Return (x, y) of the center of cell containing provided text 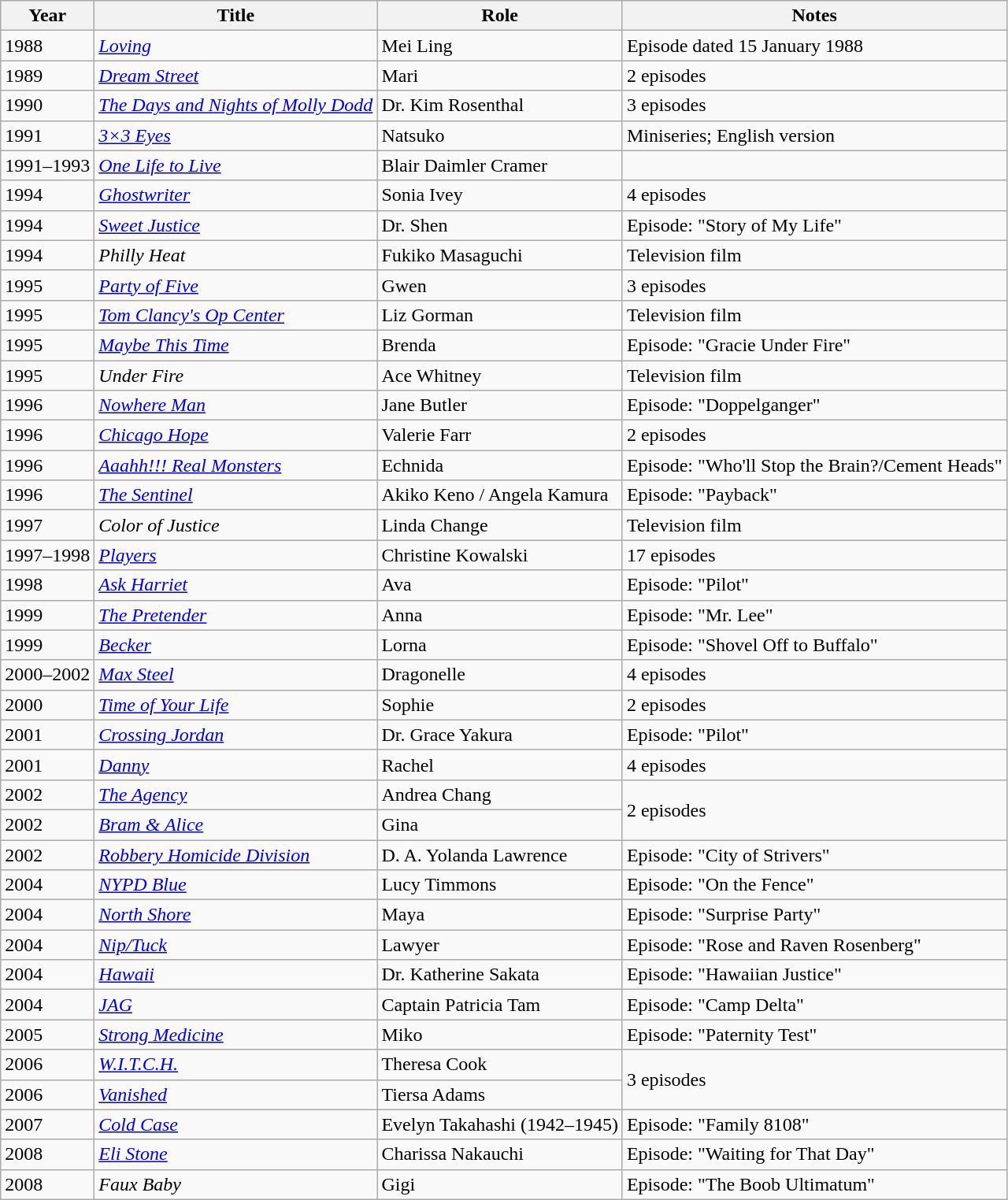
Dragonelle (500, 675)
JAG (236, 1005)
Sonia Ivey (500, 195)
Danny (236, 765)
Color of Justice (236, 525)
1989 (47, 76)
1997–1998 (47, 555)
Christine Kowalski (500, 555)
Episode: "Rose and Raven Rosenberg" (814, 945)
1998 (47, 585)
Episode: "Story of My Life" (814, 225)
Under Fire (236, 376)
D. A. Yolanda Lawrence (500, 854)
Time of Your Life (236, 705)
NYPD Blue (236, 885)
2005 (47, 1035)
Tom Clancy's Op Center (236, 315)
Dr. Katherine Sakata (500, 975)
Nowhere Man (236, 406)
Episode: "Mr. Lee" (814, 615)
Valerie Farr (500, 435)
Strong Medicine (236, 1035)
1997 (47, 525)
Faux Baby (236, 1184)
Episode: "City of Strivers" (814, 854)
2000–2002 (47, 675)
Maybe This Time (236, 345)
Vanished (236, 1094)
Lorna (500, 645)
Dr. Shen (500, 225)
Episode: "Gracie Under Fire" (814, 345)
Episode: "Doppelganger" (814, 406)
Lucy Timmons (500, 885)
Ghostwriter (236, 195)
1991–1993 (47, 165)
The Sentinel (236, 495)
Eli Stone (236, 1154)
Nip/Tuck (236, 945)
Andrea Chang (500, 794)
Fukiko Masaguchi (500, 255)
Episode: "Family 8108" (814, 1124)
Players (236, 555)
Miko (500, 1035)
Mari (500, 76)
The Days and Nights of Molly Dodd (236, 106)
Evelyn Takahashi (1942–1945) (500, 1124)
Loving (236, 46)
Ask Harriet (236, 585)
Rachel (500, 765)
Aaahh!!! Real Monsters (236, 465)
Miniseries; English version (814, 135)
The Agency (236, 794)
Episode: "Paternity Test" (814, 1035)
Crossing Jordan (236, 735)
Ava (500, 585)
Maya (500, 915)
Episode: "Waiting for That Day" (814, 1154)
W.I.T.C.H. (236, 1065)
North Shore (236, 915)
1988 (47, 46)
One Life to Live (236, 165)
2007 (47, 1124)
Gwen (500, 285)
Episode: "Who'll Stop the Brain?/Cement Heads" (814, 465)
Blair Daimler Cramer (500, 165)
Charissa Nakauchi (500, 1154)
Role (500, 16)
3×3 Eyes (236, 135)
Bram & Alice (236, 824)
Echnida (500, 465)
Chicago Hope (236, 435)
Captain Patricia Tam (500, 1005)
Becker (236, 645)
Cold Case (236, 1124)
Philly Heat (236, 255)
Notes (814, 16)
Dream Street (236, 76)
2000 (47, 705)
Brenda (500, 345)
17 episodes (814, 555)
Dr. Kim Rosenthal (500, 106)
Sophie (500, 705)
Episode: "Shovel Off to Buffalo" (814, 645)
Year (47, 16)
Theresa Cook (500, 1065)
Title (236, 16)
Party of Five (236, 285)
Tiersa Adams (500, 1094)
Dr. Grace Yakura (500, 735)
Gina (500, 824)
Natsuko (500, 135)
Hawaii (236, 975)
Jane Butler (500, 406)
Episode: "Surprise Party" (814, 915)
Episode: "Camp Delta" (814, 1005)
Ace Whitney (500, 376)
Max Steel (236, 675)
Lawyer (500, 945)
1991 (47, 135)
Episode: "Payback" (814, 495)
Sweet Justice (236, 225)
Gigi (500, 1184)
Robbery Homicide Division (236, 854)
1990 (47, 106)
The Pretender (236, 615)
Episode: "Hawaiian Justice" (814, 975)
Anna (500, 615)
Liz Gorman (500, 315)
Linda Change (500, 525)
Episode dated 15 January 1988 (814, 46)
Akiko Keno / Angela Kamura (500, 495)
Episode: "The Boob Ultimatum" (814, 1184)
Mei Ling (500, 46)
Episode: "On the Fence" (814, 885)
